Scan for the cell matching the given text and deliver its [X, Y] coordinate at center. 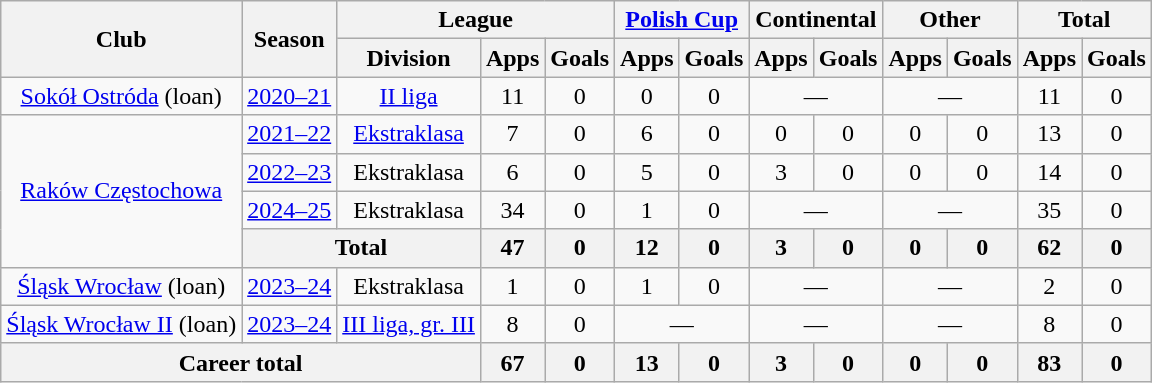
Career total [241, 362]
Raków Częstochowa [122, 191]
2022–23 [290, 172]
14 [1049, 172]
League [476, 20]
Śląsk Wrocław II (loan) [122, 324]
Club [122, 39]
7 [512, 134]
Other [950, 20]
47 [512, 248]
2021–22 [290, 134]
2 [1049, 286]
Sokół Ostróda (loan) [122, 96]
83 [1049, 362]
67 [512, 362]
12 [647, 248]
5 [647, 172]
35 [1049, 210]
2020–21 [290, 96]
2024–25 [290, 210]
62 [1049, 248]
Polish Cup [682, 20]
II liga [409, 96]
Division [409, 58]
Continental [816, 20]
Season [290, 39]
34 [512, 210]
III liga, gr. III [409, 324]
Śląsk Wrocław (loan) [122, 286]
